Determine the [X, Y] coordinate at the center of the cell enclosing the given text.  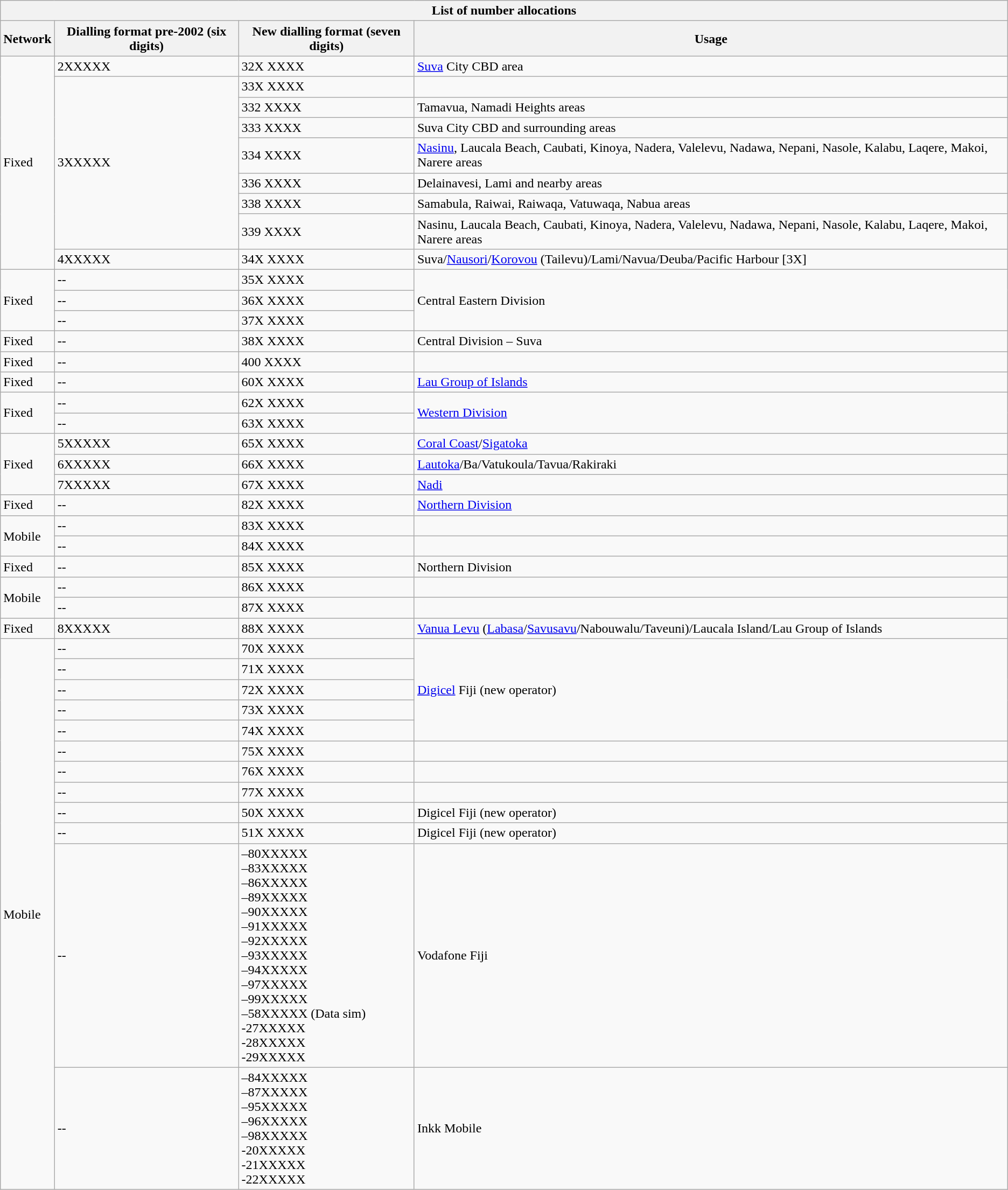
70X XXXX [326, 649]
62X XXXX [326, 403]
–80XXXXX–83XXXXX–86XXXXX–89XXXXX–90XXXXX–91XXXXX–92XXXXX–93XXXXX–94XXXXX–97XXXXX–99XXXXX–58XXXXX (Data sim)-27XXXXX-28XXXXX-29XXXXX [326, 955]
37X XXXX [326, 321]
72X XXXX [326, 690]
334 XXXX [326, 155]
Delainavesi, Lami and nearby areas [711, 183]
338 XXXX [326, 204]
339 XXXX [326, 232]
88X XXXX [326, 628]
–84XXXXX–87XXXXX–95XXXXX–96XXXXX–98XXXXX-20XXXXX-21XXXXX-22XXXXX [326, 1129]
34X XXXX [326, 259]
33X XXXX [326, 87]
82X XXXX [326, 505]
73X XXXX [326, 710]
60X XXXX [326, 382]
Lau Group of Islands [711, 382]
Usage [711, 39]
Suva/Nausori/Korovou (Tailevu)/Lami/Navua/Deuba/Pacific Harbour [3X] [711, 259]
Lautoka/Ba/Vatukoula/Tavua/Rakiraki [711, 464]
65X XXXX [326, 444]
63X XXXX [326, 423]
76X XXXX [326, 772]
32X XXXX [326, 66]
List of number allocations [504, 11]
Western Division [711, 413]
Suva City CBD and surrounding areas [711, 128]
8XXXXX [146, 628]
74X XXXX [326, 731]
87X XXXX [326, 607]
Dialling format pre-2002 (six digits) [146, 39]
50X XXXX [326, 813]
Tamavua, Namadi Heights areas [711, 107]
83X XXXX [326, 526]
71X XXXX [326, 669]
5XXXXX [146, 444]
400 XXXX [326, 362]
Network [27, 39]
84X XXXX [326, 546]
Inkk Mobile [711, 1129]
333 XXXX [326, 128]
36X XXXX [326, 300]
35X XXXX [326, 279]
2XXXXX [146, 66]
7XXXXX [146, 485]
Central Eastern Division [711, 300]
Vanua Levu (Labasa/Savusavu/Nabouwalu/Taveuni)/Laucala Island/Lau Group of Islands [711, 628]
332 XXXX [326, 107]
4XXXXX [146, 259]
67X XXXX [326, 485]
75X XXXX [326, 751]
336 XXXX [326, 183]
3XXXXX [146, 163]
6XXXXX [146, 464]
85X XXXX [326, 566]
Coral Coast/Sigatoka [711, 444]
51X XXXX [326, 833]
Samabula, Raiwai, Raiwaqa, Vatuwaqa, Nabua areas [711, 204]
66X XXXX [326, 464]
Vodafone Fiji [711, 955]
Central Division – Suva [711, 341]
77X XXXX [326, 792]
Suva City CBD area [711, 66]
Nadi [711, 485]
86X XXXX [326, 587]
38X XXXX [326, 341]
New dialling format (seven digits) [326, 39]
